Identify which cell holds the provided text, then report its [X, Y] central coordinate. 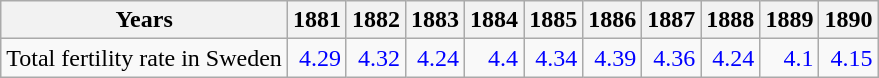
4.29 [316, 58]
1885 [554, 20]
Total fertility rate in Sweden [144, 58]
1889 [790, 20]
1884 [494, 20]
4.15 [848, 58]
1888 [730, 20]
1890 [848, 20]
1883 [436, 20]
4.34 [554, 58]
4.39 [612, 58]
Years [144, 20]
1881 [316, 20]
1886 [612, 20]
4.36 [672, 58]
1887 [672, 20]
4.32 [376, 58]
4.1 [790, 58]
1882 [376, 20]
4.4 [494, 58]
